Output the [x, y] coordinate of the center of the cell containing the given text.  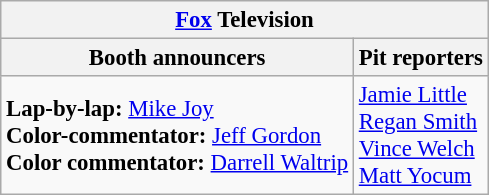
Pit reporters [420, 58]
Jamie LittleRegan SmithVince WelchMatt Yocum [420, 136]
Lap-by-lap: Mike Joy Color-commentator: Jeff Gordon Color commentator: Darrell Waltrip [178, 136]
Booth announcers [178, 58]
Fox Television [245, 20]
